Detect which cell encompasses the target text, then output its [x, y] center coordinate. 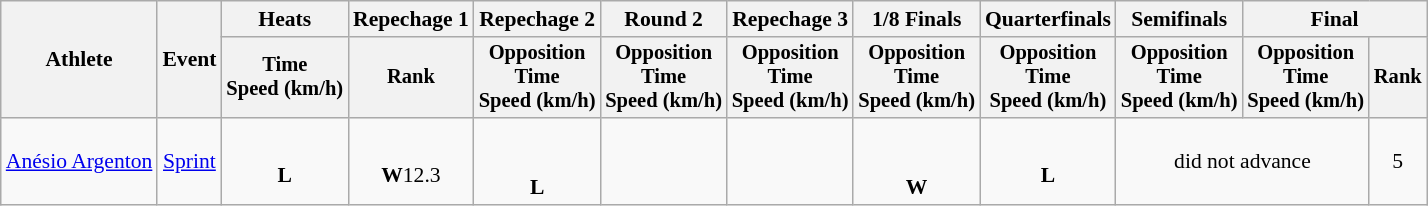
Quarterfinals [1048, 19]
W [916, 162]
Anésio Argenton [80, 162]
Repechage 1 [411, 19]
Repechage 2 [538, 19]
Athlete [80, 60]
TimeSpeed (km/h) [284, 78]
1/8 Finals [916, 19]
Round 2 [664, 19]
Final [1334, 19]
5 [1398, 162]
Sprint [189, 162]
Repechage 3 [790, 19]
did not advance [1242, 162]
Heats [284, 19]
W12.3 [411, 162]
Semifinals [1180, 19]
Event [189, 60]
